For the text-containing cell, return its midpoint in (x, y) coordinate format. 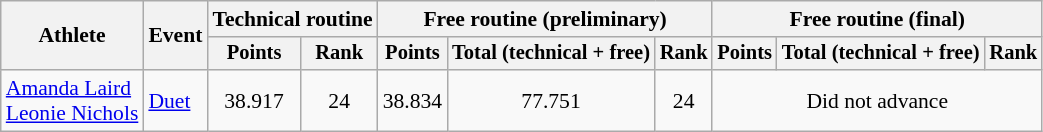
Duet (175, 100)
Free routine (final) (877, 19)
77.751 (551, 100)
Event (175, 36)
Did not advance (877, 100)
38.917 (254, 100)
Free routine (preliminary) (546, 19)
38.834 (412, 100)
Amanda LairdLeonie Nichols (72, 100)
Athlete (72, 36)
Technical routine (292, 19)
